Determine the (X, Y) coordinate at the center of the cell enclosing the given text.  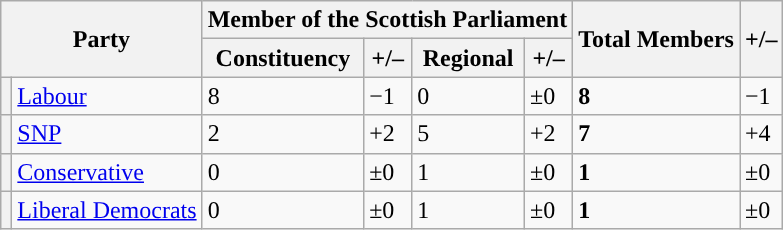
Party (102, 39)
Regional (468, 58)
+4 (762, 134)
Member of the Scottish Parliament (388, 20)
Conservative (107, 172)
2 (283, 134)
Liberal Democrats (107, 210)
Total Members (656, 39)
5 (468, 134)
Labour (107, 96)
Constituency (283, 58)
7 (656, 134)
SNP (107, 134)
